Identify which cell holds the provided text, then report its (x, y) central coordinate. 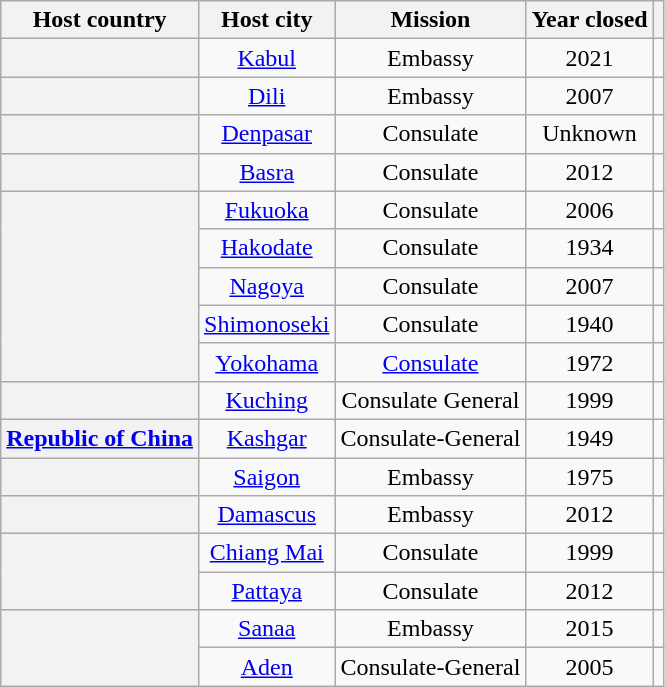
2015 (590, 629)
Dili (267, 96)
Saigon (267, 477)
Mission (430, 20)
Consulate General (430, 400)
Kuching (267, 400)
Year closed (590, 20)
1934 (590, 248)
1975 (590, 477)
Pattaya (267, 591)
Chiang Mai (267, 553)
2005 (590, 667)
Denpasar (267, 134)
1949 (590, 438)
Fukuoka (267, 210)
Kabul (267, 58)
Shimonoseki (267, 324)
Host city (267, 20)
Sanaa (267, 629)
Republic of China (100, 438)
Basra (267, 172)
Yokohama (267, 362)
1972 (590, 362)
1940 (590, 324)
Nagoya (267, 286)
Aden (267, 667)
Host country (100, 20)
Hakodate (267, 248)
Damascus (267, 515)
Kashgar (267, 438)
Unknown (590, 134)
2006 (590, 210)
2021 (590, 58)
